Provide the [x, y] coordinate of the cell's center where the given text is located.  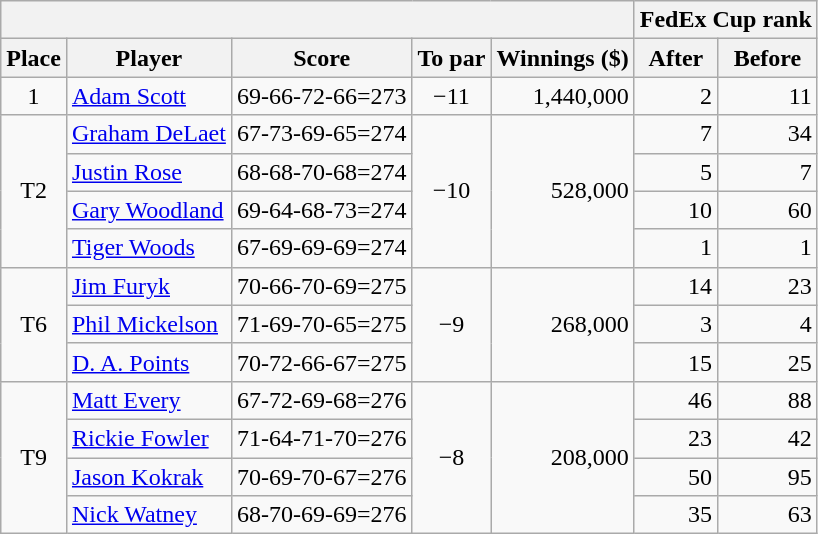
Nick Watney [148, 515]
268,000 [562, 324]
11 [768, 96]
T2 [34, 191]
68-70-69-69=276 [322, 515]
10 [676, 210]
35 [676, 515]
Rickie Fowler [148, 438]
14 [676, 286]
69-64-68-73=274 [322, 210]
1,440,000 [562, 96]
67-73-69-65=274 [322, 134]
71-64-71-70=276 [322, 438]
Place [34, 58]
50 [676, 477]
−8 [452, 457]
−11 [452, 96]
208,000 [562, 457]
4 [768, 324]
42 [768, 438]
67-72-69-68=276 [322, 400]
70-66-70-69=275 [322, 286]
Adam Scott [148, 96]
Graham DeLaet [148, 134]
69-66-72-66=273 [322, 96]
Jason Kokrak [148, 477]
34 [768, 134]
FedEx Cup rank [726, 20]
68-68-70-68=274 [322, 172]
2 [676, 96]
60 [768, 210]
D. A. Points [148, 362]
T9 [34, 457]
528,000 [562, 191]
3 [676, 324]
70-72-66-67=275 [322, 362]
15 [676, 362]
67-69-69-69=274 [322, 248]
71-69-70-65=275 [322, 324]
Matt Every [148, 400]
25 [768, 362]
Score [322, 58]
5 [676, 172]
Justin Rose [148, 172]
Gary Woodland [148, 210]
63 [768, 515]
−9 [452, 324]
Tiger Woods [148, 248]
70-69-70-67=276 [322, 477]
46 [676, 400]
Phil Mickelson [148, 324]
88 [768, 400]
Before [768, 58]
T6 [34, 324]
Winnings ($) [562, 58]
−10 [452, 191]
95 [768, 477]
Jim Furyk [148, 286]
To par [452, 58]
Player [148, 58]
After [676, 58]
